Capture the cell that displays the provided text and extract its [x, y] central coordinate. 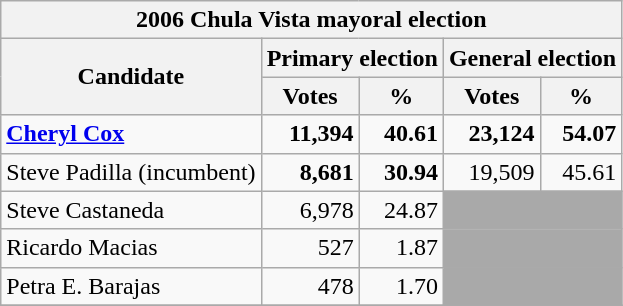
Ricardo Macias [131, 248]
Primary election [352, 58]
Petra E. Barajas [131, 286]
30.94 [401, 172]
40.61 [401, 134]
478 [310, 286]
Steve Padilla (incumbent) [131, 172]
Cheryl Cox [131, 134]
19,509 [492, 172]
2006 Chula Vista mayoral election [312, 20]
General election [532, 58]
527 [310, 248]
6,978 [310, 210]
Steve Castaneda [131, 210]
24.87 [401, 210]
1.70 [401, 286]
11,394 [310, 134]
Candidate [131, 77]
8,681 [310, 172]
54.07 [581, 134]
23,124 [492, 134]
1.87 [401, 248]
45.61 [581, 172]
